For the text-containing cell, return its midpoint in (x, y) coordinate format. 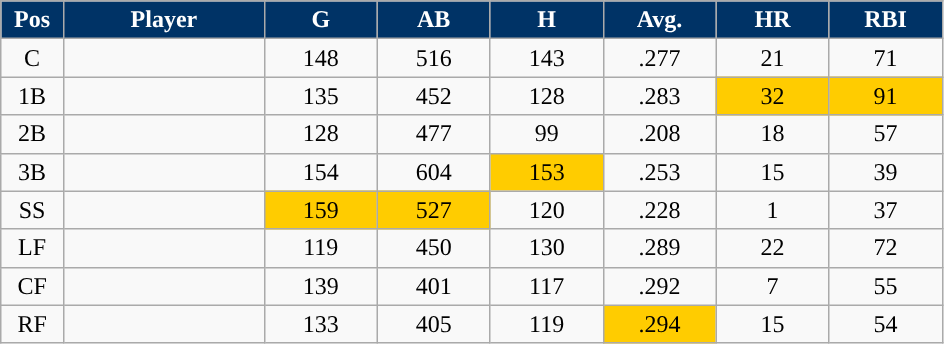
55 (886, 286)
22 (772, 248)
405 (434, 324)
7 (772, 286)
153 (546, 172)
133 (320, 324)
LF (32, 248)
CF (32, 286)
3B (32, 172)
Avg. (660, 20)
527 (434, 210)
AB (434, 20)
.292 (660, 286)
1B (32, 96)
143 (546, 58)
.283 (660, 96)
450 (434, 248)
54 (886, 324)
RBI (886, 20)
148 (320, 58)
477 (434, 134)
99 (546, 134)
604 (434, 172)
401 (434, 286)
RF (32, 324)
.289 (660, 248)
32 (772, 96)
C (32, 58)
130 (546, 248)
91 (886, 96)
39 (886, 172)
72 (886, 248)
H (546, 20)
21 (772, 58)
452 (434, 96)
516 (434, 58)
18 (772, 134)
159 (320, 210)
120 (546, 210)
71 (886, 58)
.208 (660, 134)
37 (886, 210)
Player (164, 20)
Pos (32, 20)
.277 (660, 58)
G (320, 20)
.294 (660, 324)
57 (886, 134)
139 (320, 286)
135 (320, 96)
2B (32, 134)
HR (772, 20)
.228 (660, 210)
.253 (660, 172)
1 (772, 210)
117 (546, 286)
154 (320, 172)
SS (32, 210)
